Locate the cell with the specified text and output its [x, y] center coordinate. 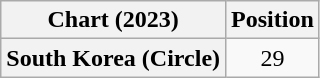
Chart (2023) [114, 20]
South Korea (Circle) [114, 58]
Position [273, 20]
29 [273, 58]
